Identify which cell holds the provided text, then report its [x, y] central coordinate. 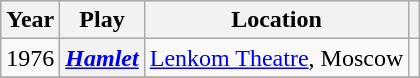
Year [30, 20]
1976 [30, 58]
Lenkom Theatre, Moscow [276, 58]
Location [276, 20]
Play [102, 20]
Hamlet [102, 58]
